Detect which cell encompasses the target text, then output its (X, Y) center coordinate. 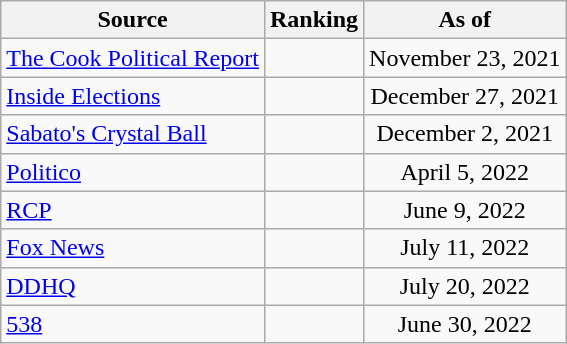
July 11, 2022 (465, 248)
July 20, 2022 (465, 286)
December 2, 2021 (465, 134)
Inside Elections (133, 96)
DDHQ (133, 286)
Ranking (314, 20)
Sabato's Crystal Ball (133, 134)
December 27, 2021 (465, 96)
538 (133, 324)
The Cook Political Report (133, 58)
RCP (133, 210)
April 5, 2022 (465, 172)
June 30, 2022 (465, 324)
Fox News (133, 248)
June 9, 2022 (465, 210)
Source (133, 20)
As of (465, 20)
November 23, 2021 (465, 58)
Politico (133, 172)
